Locate the cell with the specified text and output its [X, Y] center coordinate. 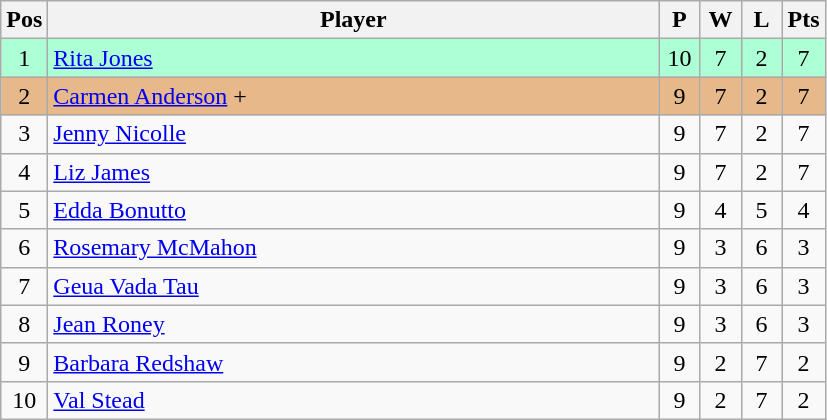
8 [24, 324]
Liz James [354, 172]
Rosemary McMahon [354, 248]
Pts [804, 20]
Geua Vada Tau [354, 286]
Edda Bonutto [354, 210]
Carmen Anderson + [354, 96]
Barbara Redshaw [354, 362]
Jean Roney [354, 324]
Pos [24, 20]
Val Stead [354, 400]
1 [24, 58]
P [680, 20]
W [720, 20]
Rita Jones [354, 58]
Jenny Nicolle [354, 134]
Player [354, 20]
L [762, 20]
